Determine the (x, y) coordinate at the center of the cell enclosing the given text.  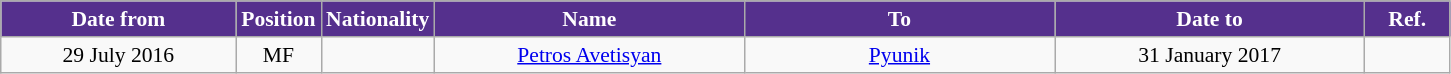
MF (278, 55)
Pyunik (899, 55)
Position (278, 19)
29 July 2016 (118, 55)
Nationality (378, 19)
Ref. (1408, 19)
31 January 2017 (1210, 55)
Date from (118, 19)
Name (589, 19)
Petros Avetisyan (589, 55)
Date to (1210, 19)
To (899, 19)
